Return [x, y] of the center of cell containing provided text 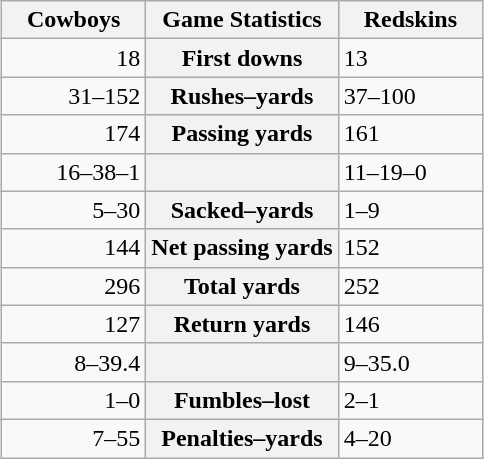
4–20 [410, 438]
1–0 [73, 400]
Total yards [242, 286]
Sacked–yards [242, 210]
13 [410, 58]
Cowboys [73, 20]
9–35.0 [410, 362]
8–39.4 [73, 362]
252 [410, 286]
296 [73, 286]
161 [410, 134]
Penalties–yards [242, 438]
37–100 [410, 96]
Redskins [410, 20]
Passing yards [242, 134]
Net passing yards [242, 248]
5–30 [73, 210]
174 [73, 134]
1–9 [410, 210]
First downs [242, 58]
127 [73, 324]
152 [410, 248]
Rushes–yards [242, 96]
146 [410, 324]
Game Statistics [242, 20]
31–152 [73, 96]
2–1 [410, 400]
144 [73, 248]
18 [73, 58]
Return yards [242, 324]
Fumbles–lost [242, 400]
11–19–0 [410, 172]
16–38–1 [73, 172]
7–55 [73, 438]
